Capture the cell that displays the provided text and extract its [x, y] central coordinate. 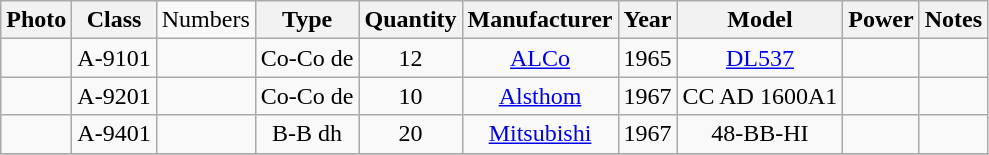
Type [307, 20]
ALCo [540, 58]
Manufacturer [540, 20]
Numbers [206, 20]
Notes [953, 20]
20 [410, 134]
Model [760, 20]
Alsthom [540, 96]
Power [881, 20]
A-9201 [114, 96]
Class [114, 20]
Year [648, 20]
12 [410, 58]
DL537 [760, 58]
A-9401 [114, 134]
CC AD 1600A1 [760, 96]
1965 [648, 58]
Mitsubishi [540, 134]
Quantity [410, 20]
B-B dh [307, 134]
10 [410, 96]
A-9101 [114, 58]
48-BB-HI [760, 134]
Photo [36, 20]
